Capture the cell that displays the provided text and extract its (x, y) central coordinate. 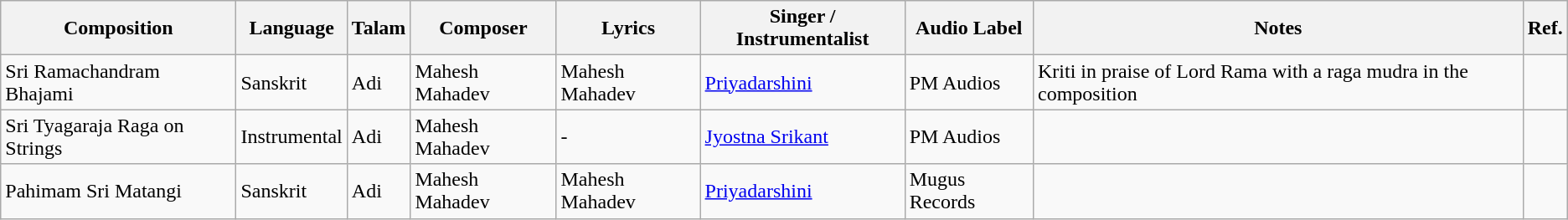
- (628, 137)
Kriti in praise of Lord Rama with a raga mudra in the composition (1278, 82)
Composition (119, 28)
Notes (1278, 28)
Singer / Instrumentalist (802, 28)
Talam (379, 28)
Sri Ramachandram Bhajami (119, 82)
Pahimam Sri Matangi (119, 191)
Lyrics (628, 28)
Composer (483, 28)
Audio Label (968, 28)
Mugus Records (968, 191)
Language (291, 28)
Instrumental (291, 137)
Ref. (1545, 28)
Jyostna Srikant (802, 137)
Sri Tyagaraja Raga on Strings (119, 137)
